Return the [X, Y] coordinate for the center point of the cell that contains the specified text.  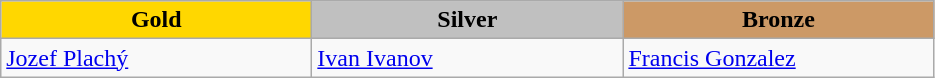
Bronze [778, 20]
Francis Gonzalez [778, 58]
Silver [468, 20]
Ivan Ivanov [468, 58]
Gold [156, 20]
Jozef Plachý [156, 58]
